Search for the cell housing the specified text and yield its (X, Y) center coordinate. 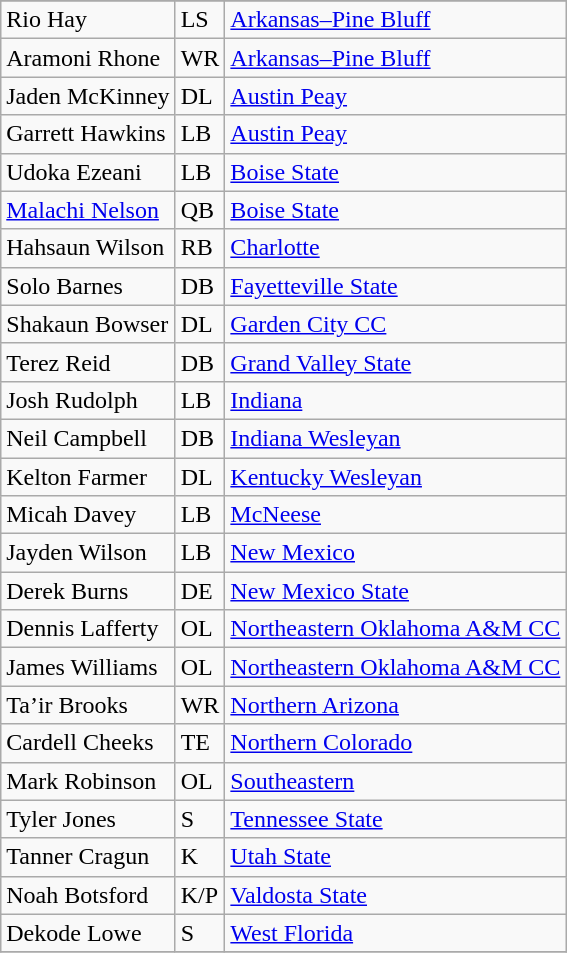
DE (200, 591)
Rio Hay (88, 20)
Kentucky Wesleyan (396, 477)
Neil Campbell (88, 438)
Garrett Hawkins (88, 134)
Micah Davey (88, 515)
Tanner Cragun (88, 857)
K (200, 857)
Kelton Farmer (88, 477)
New Mexico State (396, 591)
Terez Reid (88, 362)
Josh Rudolph (88, 400)
Valdosta State (396, 895)
Northern Colorado (396, 743)
Cardell Cheeks (88, 743)
Utah State (396, 857)
James Williams (88, 667)
Fayetteville State (396, 286)
Hahsaun Wilson (88, 248)
Udoka Ezeani (88, 172)
Grand Valley State (396, 362)
Charlotte (396, 248)
Indiana Wesleyan (396, 438)
Tennessee State (396, 819)
Malachi Nelson (88, 210)
Indiana (396, 400)
Dennis Lafferty (88, 629)
McNeese (396, 515)
West Florida (396, 933)
Tyler Jones (88, 819)
LS (200, 20)
Aramoni Rhone (88, 58)
Garden City CC (396, 324)
K/P (200, 895)
Solo Barnes (88, 286)
Mark Robinson (88, 781)
Jayden Wilson (88, 553)
Dekode Lowe (88, 933)
TE (200, 743)
Shakaun Bowser (88, 324)
Ta’ir Brooks (88, 705)
Jaden McKinney (88, 96)
Derek Burns (88, 591)
QB (200, 210)
RB (200, 248)
Noah Botsford (88, 895)
Southeastern (396, 781)
New Mexico (396, 553)
Northern Arizona (396, 705)
